Detect which cell encompasses the target text, then output its [X, Y] center coordinate. 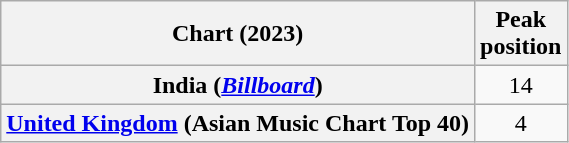
Chart (2023) [238, 34]
14 [521, 85]
Peakposition [521, 34]
United Kingdom (Asian Music Chart Top 40) [238, 123]
India (Billboard) [238, 85]
4 [521, 123]
